Scan for the cell matching the given text and deliver its (X, Y) coordinate at center. 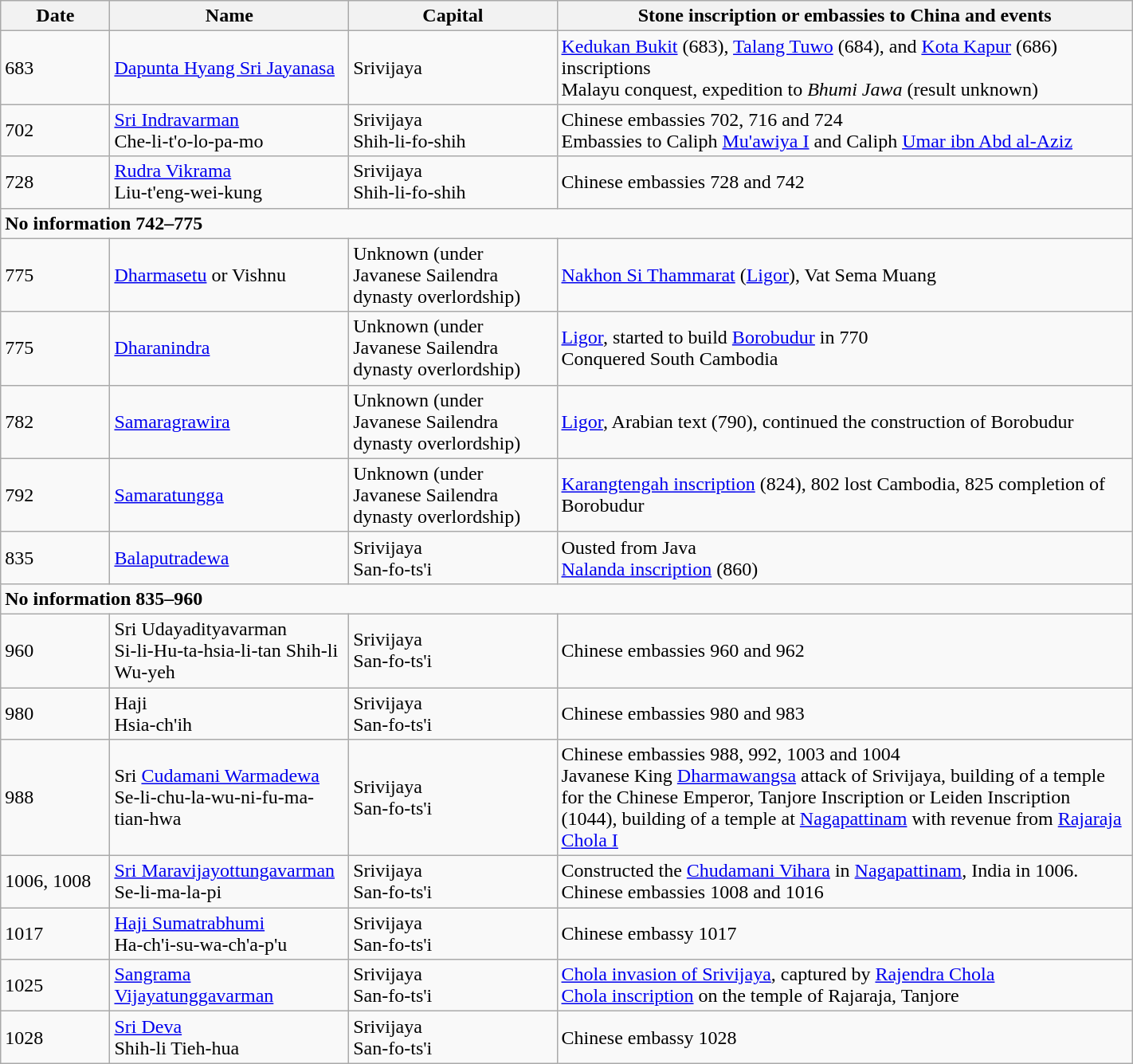
Sri UdayadityavarmanSi-li-Hu-ta-hsia-li-tan Shih-li Wu-yeh (229, 650)
Haji SumatrabhumiHa-ch'i-su-wa-ch'a-p'u (229, 934)
Name (229, 16)
Balaputradewa (229, 558)
702 (56, 131)
988 (56, 798)
782 (56, 422)
683 (56, 68)
960 (56, 650)
Samaragrawira (229, 422)
Dharmasetu or Vishnu (229, 275)
1025 (56, 985)
Chola invasion of Srivijaya, captured by Rajendra CholaChola inscription on the temple of Rajaraja, Tanjore (845, 985)
Date (56, 16)
1028 (56, 1038)
Constructed the Chudamani Vihara in Nagapattinam, India in 1006.Chinese embassies 1008 and 1016 (845, 881)
Sri Cudamani WarmadewaSe-li-chu-la-wu-ni-fu-ma-tian-hwa (229, 798)
728 (56, 182)
980 (56, 713)
1017 (56, 934)
Chinese embassies 980 and 983 (845, 713)
Chinese embassy 1028 (845, 1038)
Chinese embassies 702, 716 and 724Embassies to Caliph Mu'awiya I and Caliph Umar ibn Abd al-Aziz (845, 131)
HajiHsia-ch'ih (229, 713)
Rudra VikramaLiu-t'eng-wei-kung (229, 182)
1006, 1008 (56, 881)
Kedukan Bukit (683), Talang Tuwo (684), and Kota Kapur (686) inscriptionsMalayu conquest, expedition to Bhumi Jawa (result unknown) (845, 68)
Dapunta Hyang Sri Jayanasa (229, 68)
Capital (453, 16)
No information 742–775 (566, 223)
835 (56, 558)
Ousted from JavaNalanda inscription (860) (845, 558)
Sri MaravijayottungavarmanSe-li-ma-la-pi (229, 881)
Samaratungga (229, 495)
Ligor, Arabian text (790), continued the construction of Borobudur (845, 422)
No information 835–960 (566, 599)
Stone inscription or embassies to China and events (845, 16)
Nakhon Si Thammarat (Ligor), Vat Sema Muang (845, 275)
Sri IndravarmanChe-li-t'o-lo-pa-mo (229, 131)
Chinese embassies 728 and 742 (845, 182)
Chinese embassy 1017 (845, 934)
792 (56, 495)
Srivijaya (453, 68)
Chinese embassies 960 and 962 (845, 650)
Sangrama Vijayatunggavarman (229, 985)
Karangtengah inscription (824), 802 lost Cambodia, 825 completion of Borobudur (845, 495)
Dharanindra (229, 348)
Sri DevaShih-li Tieh-hua (229, 1038)
Ligor, started to build Borobudur in 770Conquered South Cambodia (845, 348)
